Capture the cell that displays the provided text and extract its [x, y] central coordinate. 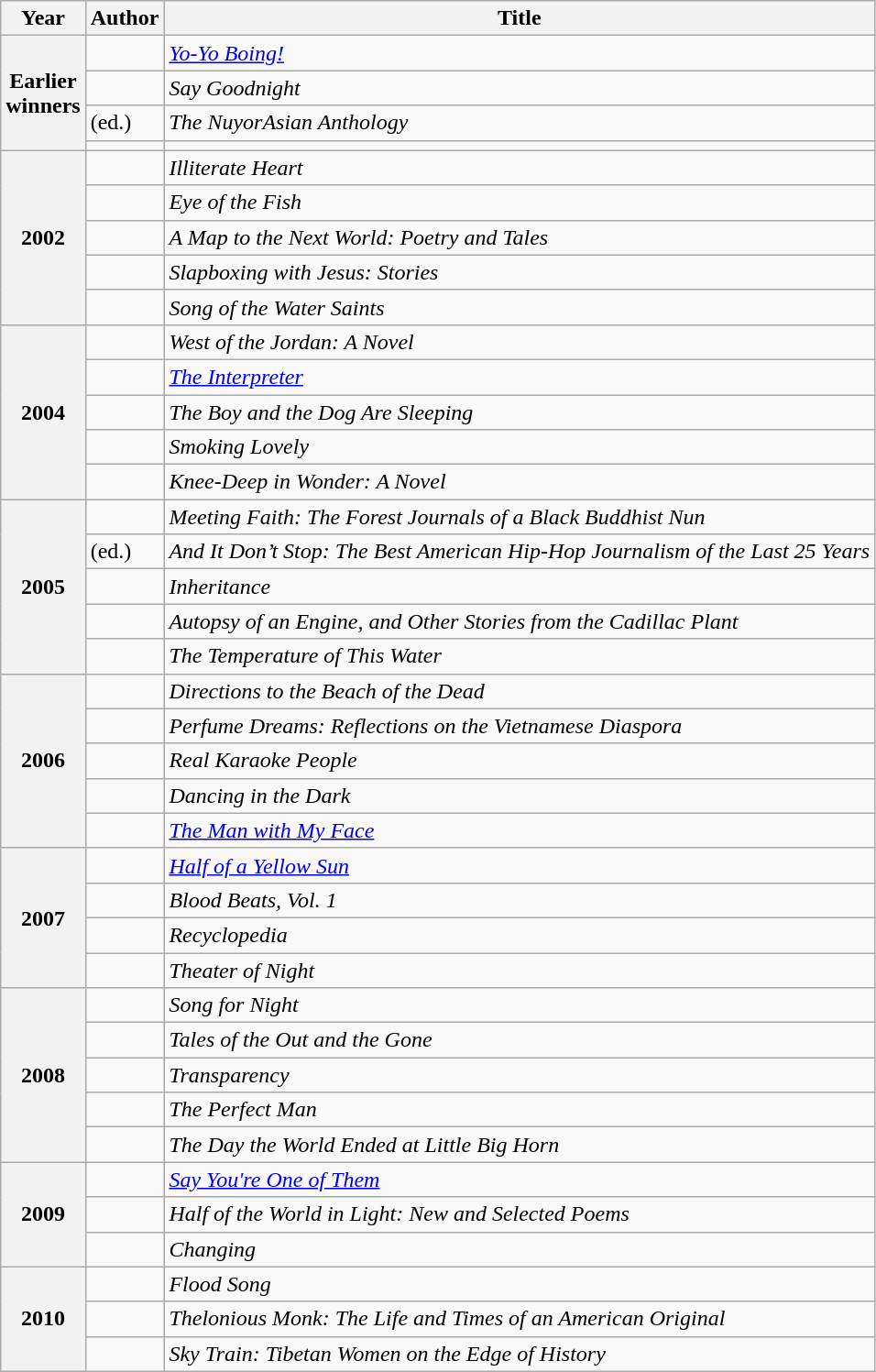
The Boy and the Dog Are Sleeping [520, 412]
Meeting Faith: The Forest Journals of a Black Buddhist Nun [520, 517]
Earlierwinners [43, 93]
2006 [43, 761]
Knee-Deep in Wonder: A Novel [520, 482]
Title [520, 18]
2008 [43, 1075]
Sky Train: Tibetan Women on the Edge of History [520, 1354]
The Temperature of This Water [520, 656]
Eye of the Fish [520, 203]
Autopsy of an Engine, and Other Stories from the Cadillac Plant [520, 621]
Transparency [520, 1075]
2007 [43, 917]
Author [125, 18]
2005 [43, 587]
Year [43, 18]
Directions to the Beach of the Dead [520, 691]
2010 [43, 1319]
Theater of Night [520, 971]
Changing [520, 1249]
And It Don’t Stop: The Best American Hip-Hop Journalism of the Last 25 Years [520, 552]
Slapboxing with Jesus: Stories [520, 272]
Yo-Yo Boing! [520, 53]
Dancing in the Dark [520, 796]
Illiterate Heart [520, 168]
The Perfect Man [520, 1110]
Real Karaoke People [520, 761]
Thelonious Monk: The Life and Times of an American Original [520, 1319]
Inheritance [520, 587]
Song of the Water Saints [520, 307]
Song for Night [520, 1005]
Flood Song [520, 1284]
Blood Beats, Vol. 1 [520, 900]
Recyclopedia [520, 935]
Tales of the Out and the Gone [520, 1040]
A Map to the Next World: Poetry and Tales [520, 237]
Say You're One of Them [520, 1180]
Smoking Lovely [520, 447]
Perfume Dreams: Reflections on the Vietnamese Diaspora [520, 726]
2002 [43, 237]
Say Goodnight [520, 88]
The NuyorAsian Anthology [520, 123]
The Man with My Face [520, 830]
Half of a Yellow Sun [520, 865]
The Interpreter [520, 377]
2009 [43, 1214]
West of the Jordan: A Novel [520, 342]
The Day the World Ended at Little Big Horn [520, 1145]
2004 [43, 412]
Half of the World in Light: New and Selected Poems [520, 1214]
